Capture the cell that displays the provided text and extract its (x, y) central coordinate. 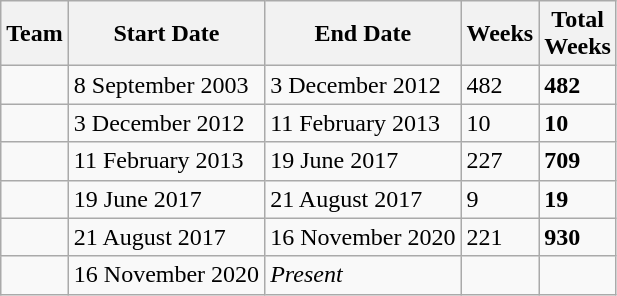
8 September 2003 (166, 85)
Team (35, 34)
End Date (363, 34)
Start Date (166, 34)
Weeks (500, 34)
Present (363, 275)
930 (578, 237)
221 (500, 237)
Total Weeks (578, 34)
9 (500, 199)
19 (578, 199)
227 (500, 161)
709 (578, 161)
